Pinpoint the cell where the given text exists, returning its [x, y] midpoint coordinate. 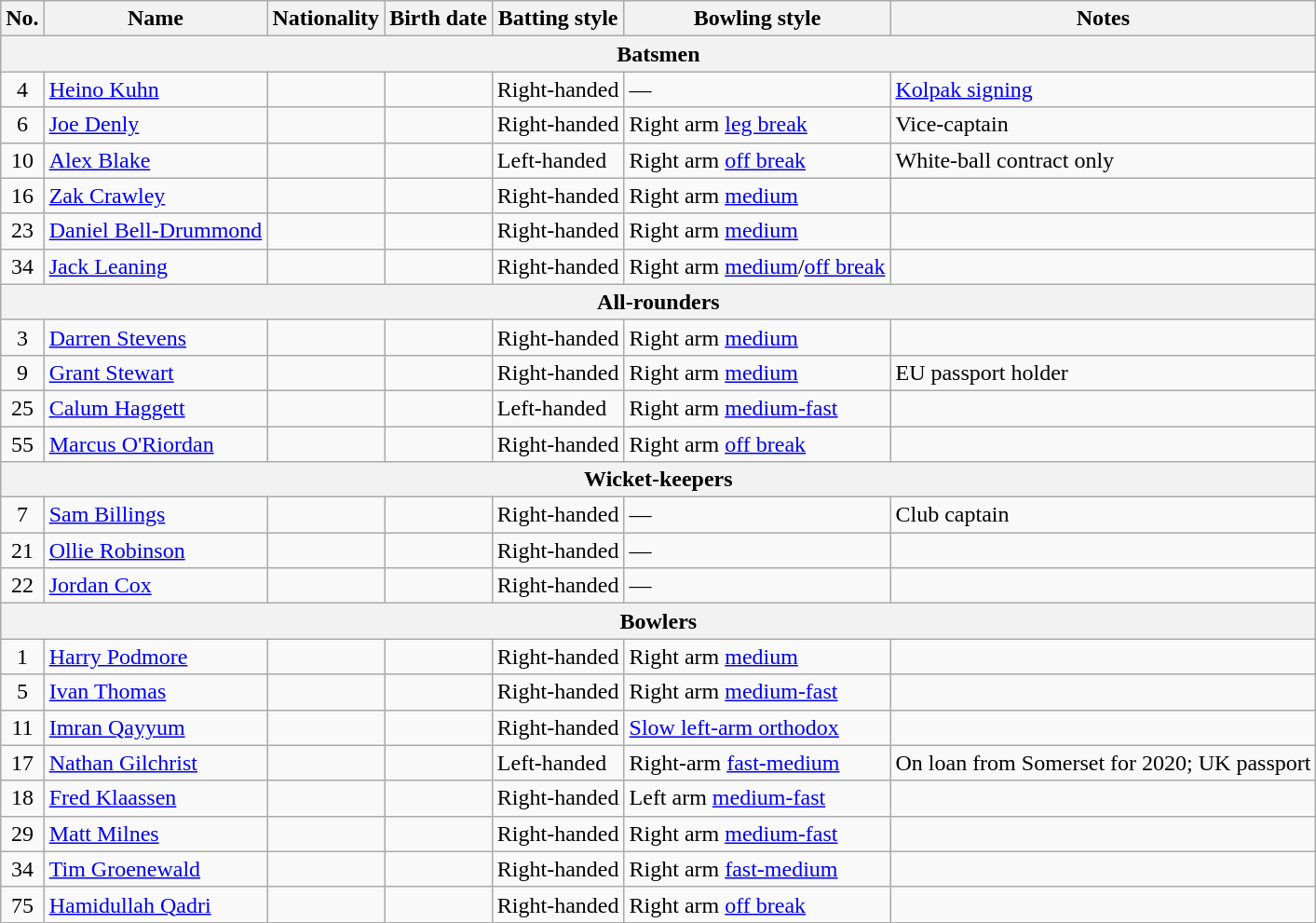
23 [22, 231]
Marcus O'Riordan [156, 444]
Right arm fast-medium [757, 869]
Kolpak signing [1103, 89]
18 [22, 798]
21 [22, 550]
16 [22, 196]
Jordan Cox [156, 586]
25 [22, 408]
Hamidullah Qadri [156, 904]
Name [156, 19]
Sam Billings [156, 515]
Bowlers [658, 621]
Batsmen [658, 54]
White-ball contract only [1103, 160]
Tim Groenewald [156, 869]
75 [22, 904]
Matt Milnes [156, 834]
10 [22, 160]
29 [22, 834]
All-rounders [658, 302]
Harry Podmore [156, 657]
Ivan Thomas [156, 692]
22 [22, 586]
17 [22, 763]
Joe Denly [156, 125]
11 [22, 727]
9 [22, 373]
Nathan Gilchrist [156, 763]
7 [22, 515]
Alex Blake [156, 160]
Imran Qayyum [156, 727]
Birth date [439, 19]
6 [22, 125]
Wicket-keepers [658, 480]
No. [22, 19]
55 [22, 444]
Batting style [558, 19]
Darren Stevens [156, 337]
Nationality [326, 19]
Calum Haggett [156, 408]
Notes [1103, 19]
Fred Klaassen [156, 798]
Right arm leg break [757, 125]
Zak Crawley [156, 196]
5 [22, 692]
Left arm medium-fast [757, 798]
3 [22, 337]
Jack Leaning [156, 266]
Slow left-arm orthodox [757, 727]
Right arm medium/off break [757, 266]
Club captain [1103, 515]
4 [22, 89]
Daniel Bell-Drummond [156, 231]
Heino Kuhn [156, 89]
On loan from Somerset for 2020; UK passport [1103, 763]
Right-arm fast-medium [757, 763]
Ollie Robinson [156, 550]
Grant Stewart [156, 373]
Vice-captain [1103, 125]
Bowling style [757, 19]
1 [22, 657]
EU passport holder [1103, 373]
